For the text-containing cell, return its midpoint in [x, y] coordinate format. 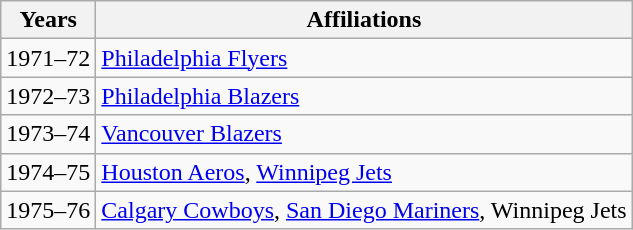
1975–76 [48, 210]
Calgary Cowboys, San Diego Mariners, Winnipeg Jets [364, 210]
Philadelphia Flyers [364, 58]
1971–72 [48, 58]
Years [48, 20]
Philadelphia Blazers [364, 96]
Vancouver Blazers [364, 134]
1974–75 [48, 172]
Affiliations [364, 20]
Houston Aeros, Winnipeg Jets [364, 172]
1972–73 [48, 96]
1973–74 [48, 134]
